Search for the cell housing the specified text and yield its (X, Y) center coordinate. 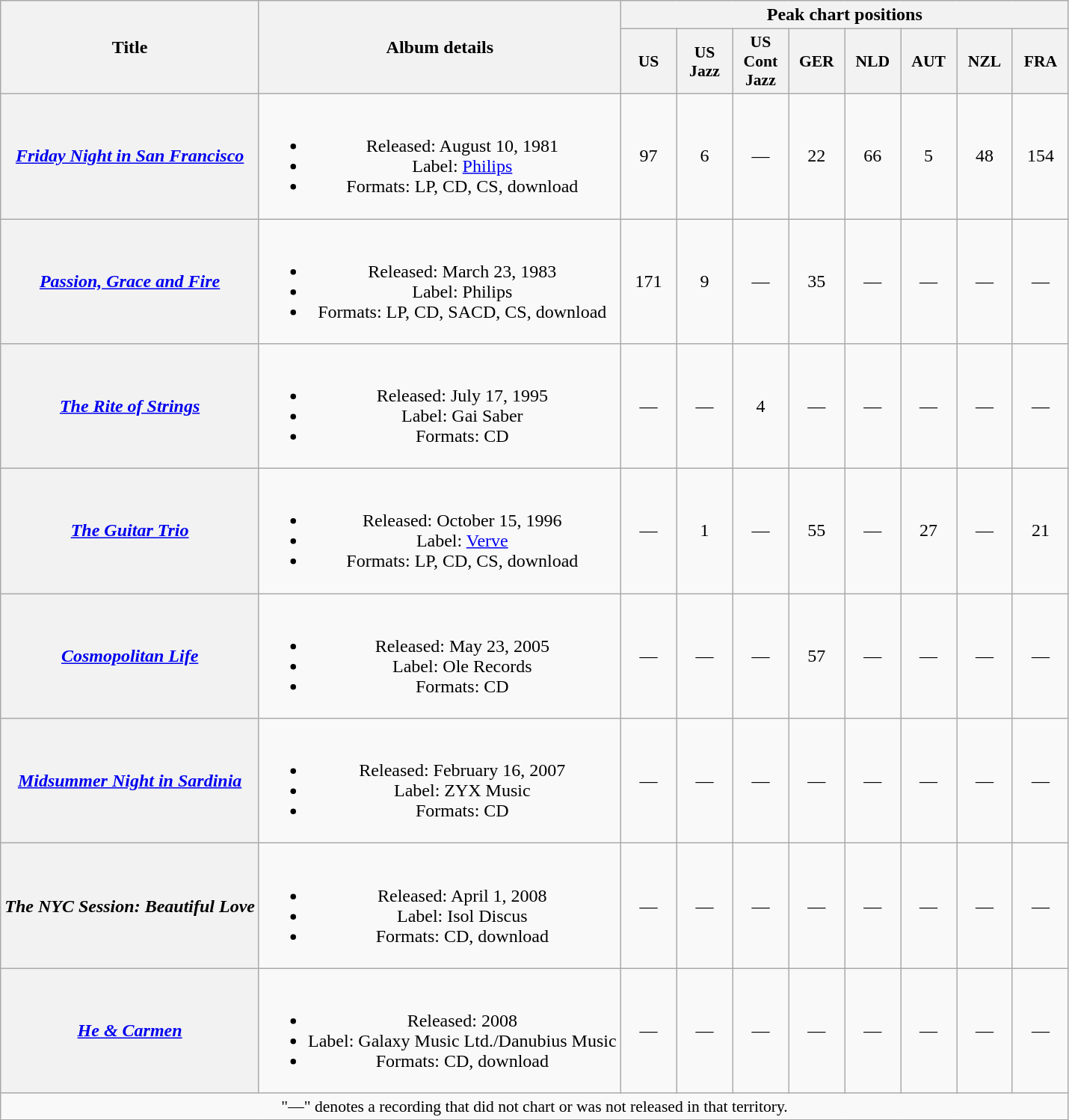
Released: 2008Label: Galaxy Music Ltd./Danubius MusicFormats: CD, download (440, 1030)
The Rite of Strings (130, 407)
48 (985, 156)
Released: March 23, 1983Label: PhilipsFormats: LP, CD, SACD, CS, download (440, 281)
22 (816, 156)
Released: May 23, 2005Label: Ole RecordsFormats: CD (440, 656)
97 (649, 156)
Released: April 1, 2008Label: Isol DiscusFormats: CD, download (440, 906)
Peak chart positions (845, 15)
Cosmopolitan Life (130, 656)
AUT (928, 61)
4 (761, 407)
57 (816, 656)
35 (816, 281)
"—" denotes a recording that did not chart or was not released in that territory. (535, 1107)
He & Carmen (130, 1030)
US Cont Jazz (761, 61)
Friday Night in San Francisco (130, 156)
The NYC Session: Beautiful Love (130, 906)
Released: February 16, 2007Label: ZYX MusicFormats: CD (440, 781)
27 (928, 531)
US Jazz (704, 61)
NZL (985, 61)
The Guitar Trio (130, 531)
Title (130, 48)
US (649, 61)
5 (928, 156)
FRA (1041, 61)
Album details (440, 48)
171 (649, 281)
1 (704, 531)
NLD (873, 61)
Released: July 17, 1995Label: Gai SaberFormats: CD (440, 407)
GER (816, 61)
154 (1041, 156)
21 (1041, 531)
Midsummer Night in Sardinia (130, 781)
55 (816, 531)
9 (704, 281)
Passion, Grace and Fire (130, 281)
6 (704, 156)
Released: October 15, 1996Label: VerveFormats: LP, CD, CS, download (440, 531)
Released: August 10, 1981Label: PhilipsFormats: LP, CD, CS, download (440, 156)
66 (873, 156)
